Extract the (x, y) coordinate from the center of the cell holding the provided text.  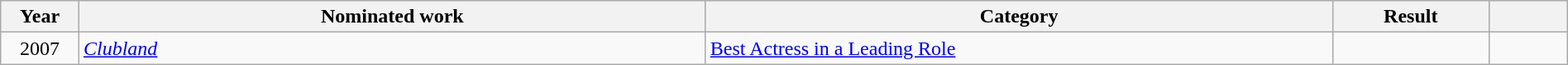
Best Actress in a Leading Role (1019, 48)
Clubland (392, 48)
2007 (40, 48)
Nominated work (392, 17)
Result (1411, 17)
Year (40, 17)
Category (1019, 17)
